Identify which cell holds the provided text, then report its [X, Y] central coordinate. 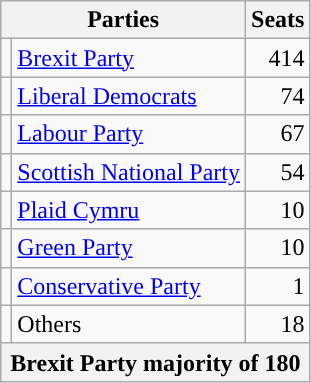
Others [129, 324]
Scottish National Party [129, 172]
Conservative Party [129, 286]
Parties [124, 20]
18 [278, 324]
1 [278, 286]
Plaid Cymru [129, 210]
67 [278, 134]
74 [278, 96]
Green Party [129, 248]
Liberal Democrats [129, 96]
414 [278, 58]
Labour Party [129, 134]
Brexit Party majority of 180 [156, 362]
54 [278, 172]
Seats [278, 20]
Brexit Party [129, 58]
